Find where the given text appears and provide that cell's center as [X, Y] coordinate. 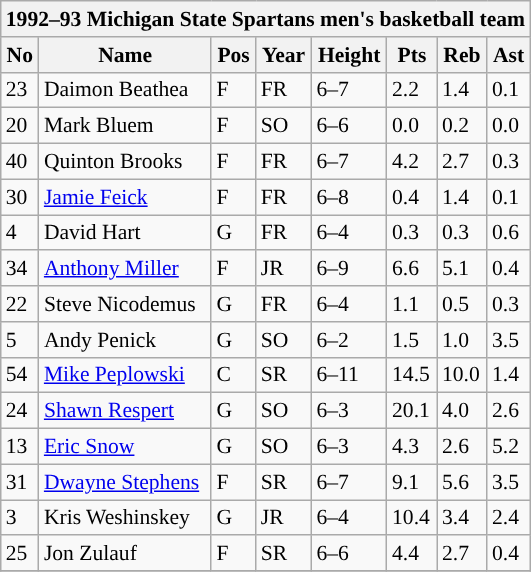
10.0 [462, 375]
14.5 [412, 375]
Name [126, 55]
1.5 [412, 340]
54 [20, 375]
1992–93 Michigan State Spartans men's basketball team [266, 19]
Dwayne Stephens [126, 482]
31 [20, 482]
25 [20, 554]
22 [20, 304]
Pos [233, 55]
13 [20, 447]
Quinton Brooks [126, 162]
4.0 [462, 411]
Kris Weshinskey [126, 518]
Steve Nicodemus [126, 304]
6.6 [412, 269]
23 [20, 90]
3.4 [462, 518]
6–8 [349, 197]
3 [20, 518]
Mike Peplowski [126, 375]
6–2 [349, 340]
2.4 [508, 518]
Ast [508, 55]
Pts [412, 55]
6–11 [349, 375]
10.4 [412, 518]
David Hart [126, 233]
Jon Zulauf [126, 554]
24 [20, 411]
0.5 [462, 304]
5.1 [462, 269]
4.4 [412, 554]
0.6 [508, 233]
5 [20, 340]
2.2 [412, 90]
Jamie Feick [126, 197]
9.1 [412, 482]
1.1 [412, 304]
Reb [462, 55]
Andy Penick [126, 340]
Year [284, 55]
5.2 [508, 447]
20 [20, 126]
5.6 [462, 482]
Eric Snow [126, 447]
40 [20, 162]
20.1 [412, 411]
4 [20, 233]
6–9 [349, 269]
C [233, 375]
Height [349, 55]
1.0 [462, 340]
Anthony Miller [126, 269]
Daimon Beathea [126, 90]
4.2 [412, 162]
0.2 [462, 126]
4.3 [412, 447]
30 [20, 197]
Mark Bluem [126, 126]
Shawn Respert [126, 411]
No [20, 55]
34 [20, 269]
